Provide the [x, y] coordinate of the cell's center where the given text is located.  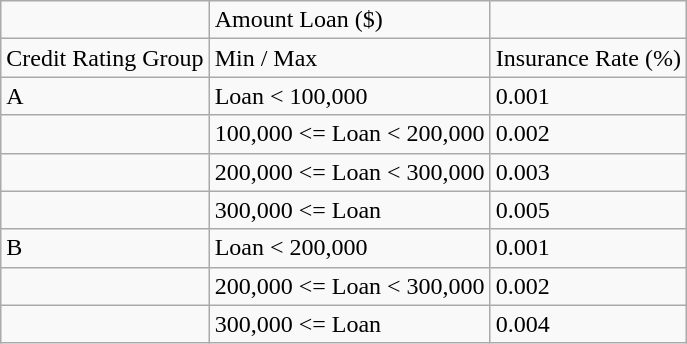
A [105, 96]
Loan < 100,000 [350, 96]
Min / Max [350, 58]
0.005 [588, 210]
0.004 [588, 324]
B [105, 248]
Credit Rating Group [105, 58]
100,000 <= Loan < 200,000 [350, 134]
Loan < 200,000 [350, 248]
0.003 [588, 172]
Insurance Rate (%) [588, 58]
Amount Loan ($) [350, 20]
